Locate the cell with the specified text and output its [x, y] center coordinate. 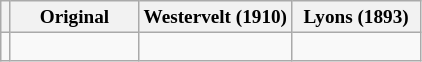
Westervelt (1910) [216, 17]
Lyons (1893) [356, 17]
Original [74, 17]
